Output the [x, y] coordinate of the center of the cell containing the given text.  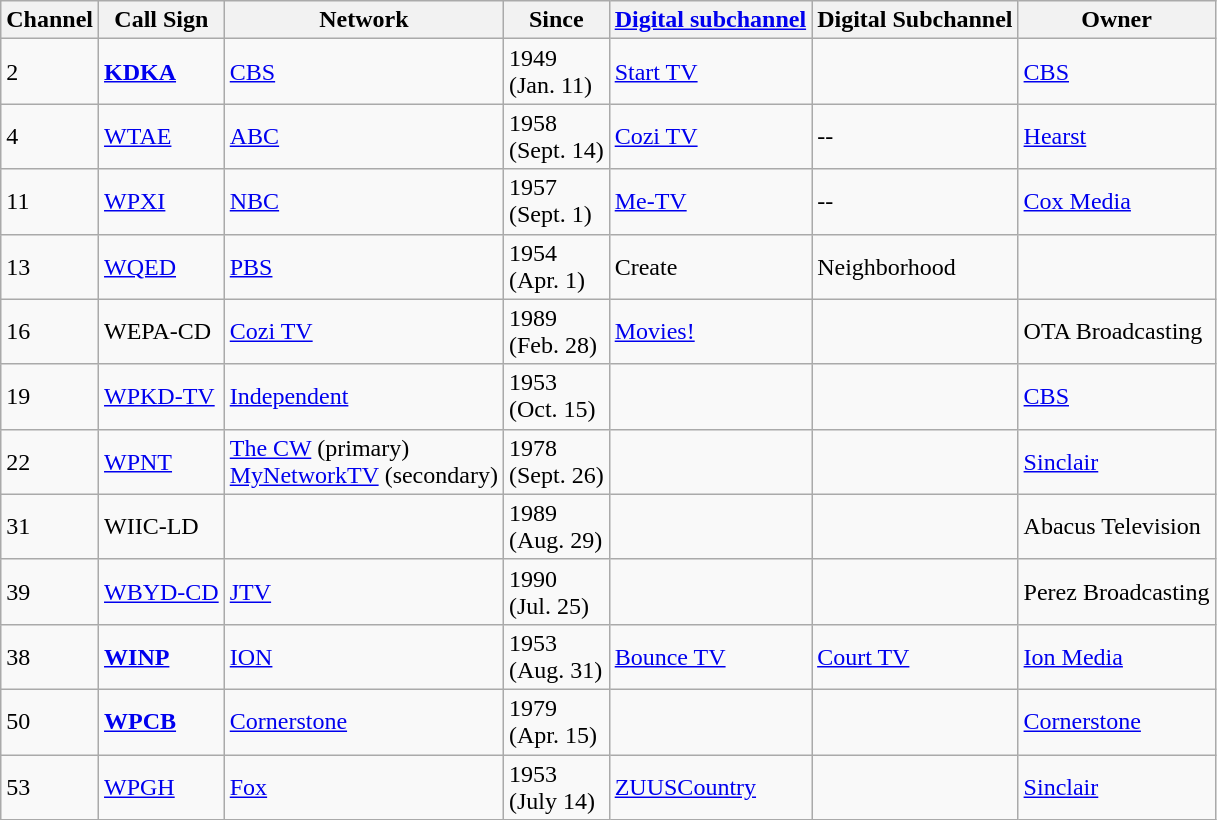
Independent [364, 396]
WTAE [162, 136]
31 [50, 526]
22 [50, 462]
WPXI [162, 202]
Since [556, 20]
WINP [162, 656]
1953 (Oct. 15) [556, 396]
OTA Broadcasting [1116, 332]
WPKD-TV [162, 396]
1990 (Jul. 25) [556, 592]
Hearst [1116, 136]
Channel [50, 20]
Network [364, 20]
Me-TV [710, 202]
NBC [364, 202]
1978 (Sept. 26) [556, 462]
Digital Subchannel [915, 20]
50 [50, 722]
WPNT [162, 462]
The CW (primary)MyNetworkTV (secondary) [364, 462]
JTV [364, 592]
1949 (Jan. 11) [556, 72]
13 [50, 266]
WIIC-LD [162, 526]
WBYD-CD [162, 592]
4 [50, 136]
ION [364, 656]
1953 (July 14) [556, 786]
Digital subchannel [710, 20]
Owner [1116, 20]
ZUUSCountry [710, 786]
11 [50, 202]
53 [50, 786]
Abacus Television [1116, 526]
Create [710, 266]
Call Sign [162, 20]
1989 (Aug. 29) [556, 526]
Perez Broadcasting [1116, 592]
38 [50, 656]
PBS [364, 266]
Fox [364, 786]
Movies! [710, 332]
Cox Media [1116, 202]
1989 (Feb. 28) [556, 332]
Start TV [710, 72]
Court TV [915, 656]
1979 (Apr. 15) [556, 722]
Bounce TV [710, 656]
39 [50, 592]
1957 (Sept. 1) [556, 202]
Neighborhood [915, 266]
19 [50, 396]
WPCB [162, 722]
Ion Media [1116, 656]
2 [50, 72]
1958 (Sept. 14) [556, 136]
ABC [364, 136]
WPGH [162, 786]
WEPA-CD [162, 332]
16 [50, 332]
KDKA [162, 72]
1953 (Aug. 31) [556, 656]
1954 (Apr. 1) [556, 266]
WQED [162, 266]
